Pinpoint the cell where the given text exists, returning its [X, Y] midpoint coordinate. 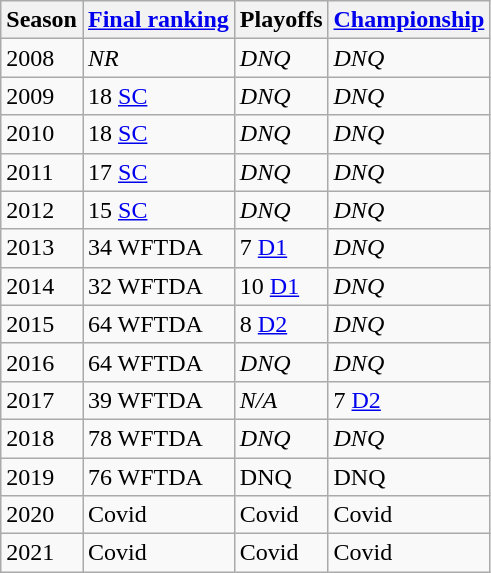
76 WFTDA [158, 477]
Season [42, 20]
2012 [42, 210]
34 WFTDA [158, 248]
2016 [42, 362]
8 D2 [281, 324]
2009 [42, 96]
2018 [42, 438]
2014 [42, 286]
2019 [42, 477]
2021 [42, 553]
7 D1 [281, 248]
78 WFTDA [158, 438]
7 D2 [409, 400]
Final ranking [158, 20]
2015 [42, 324]
39 WFTDA [158, 400]
Playoffs [281, 20]
NR [158, 58]
Championship [409, 20]
2020 [42, 515]
2011 [42, 172]
2017 [42, 400]
10 D1 [281, 286]
32 WFTDA [158, 286]
2013 [42, 248]
17 SC [158, 172]
15 SC [158, 210]
2008 [42, 58]
2010 [42, 134]
N/A [281, 400]
